Return (x, y) of the center of cell containing provided text 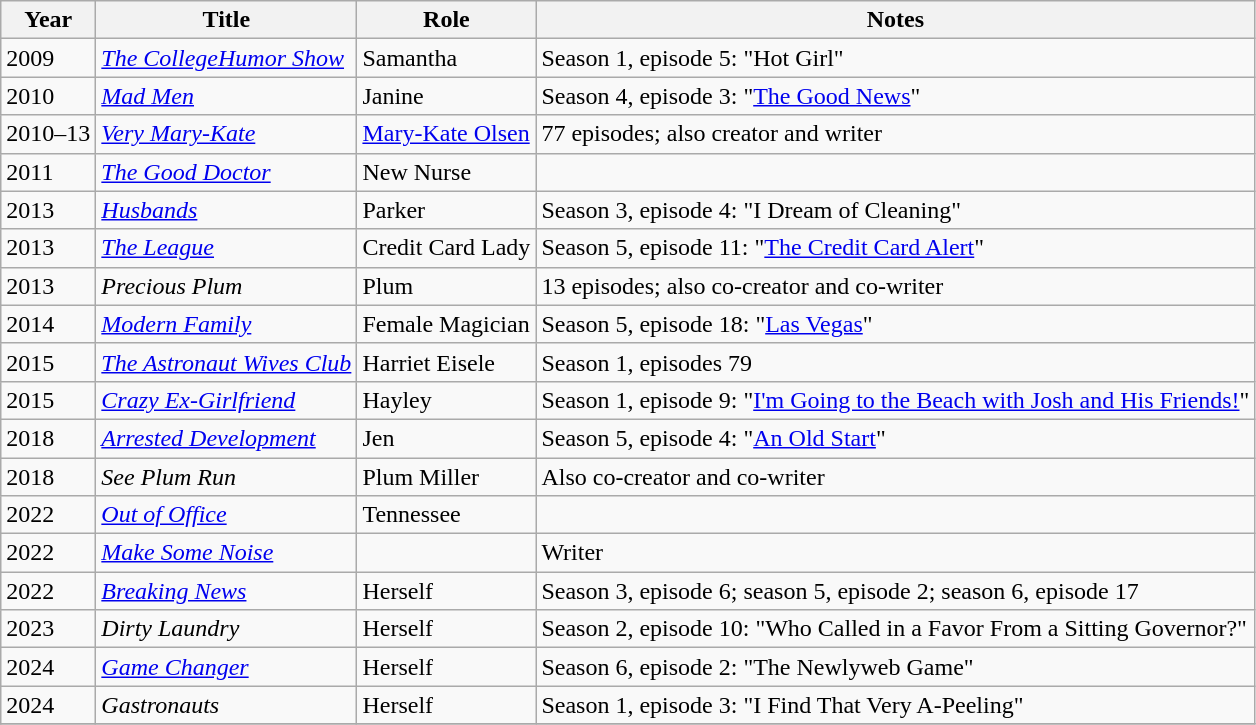
Parker (446, 210)
Writer (896, 553)
Crazy Ex-Girlfriend (226, 400)
2010 (48, 96)
Plum (446, 286)
Season 3, episode 4: "I Dream of Cleaning" (896, 210)
Harriet Eisele (446, 362)
Season 5, episode 11: "The Credit Card Alert" (896, 248)
Dirty Laundry (226, 629)
Game Changer (226, 667)
Season 2, episode 10: "Who Called in a Favor From a Sitting Governor?" (896, 629)
Notes (896, 20)
Year (48, 20)
Arrested Development (226, 438)
Tennessee (446, 515)
Title (226, 20)
Season 1, episode 5: "Hot Girl" (896, 58)
Mary-Kate Olsen (446, 134)
Breaking News (226, 591)
Modern Family (226, 324)
2023 (48, 629)
Season 4, episode 3: "The Good News" (896, 96)
Season 1, episode 3: "I Find That Very A-Peeling" (896, 705)
Also co-creator and co-writer (896, 477)
Janine (446, 96)
2014 (48, 324)
Jen (446, 438)
New Nurse (446, 172)
Make Some Noise (226, 553)
Season 1, episodes 79 (896, 362)
Season 5, episode 18: "Las Vegas" (896, 324)
2010–13 (48, 134)
Season 5, episode 4: "An Old Start" (896, 438)
13 episodes; also co-creator and co-writer (896, 286)
Samantha (446, 58)
The CollegeHumor Show (226, 58)
Role (446, 20)
77 episodes; also creator and writer (896, 134)
The Astronaut Wives Club (226, 362)
Precious Plum (226, 286)
2009 (48, 58)
See Plum Run (226, 477)
The Good Doctor (226, 172)
Mad Men (226, 96)
Husbands (226, 210)
Plum Miller (446, 477)
Season 1, episode 9: "I'm Going to the Beach with Josh and His Friends!" (896, 400)
Season 6, episode 2: "The Newlyweb Game" (896, 667)
Season 3, episode 6; season 5, episode 2; season 6, episode 17 (896, 591)
Hayley (446, 400)
The League (226, 248)
Credit Card Lady (446, 248)
Very Mary-Kate (226, 134)
2011 (48, 172)
Female Magician (446, 324)
Gastronauts (226, 705)
Out of Office (226, 515)
